Locate the cell with the specified text and output its [X, Y] center coordinate. 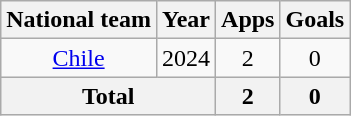
Goals [315, 20]
Chile [79, 58]
2024 [186, 58]
Total [108, 96]
Year [186, 20]
Apps [248, 20]
National team [79, 20]
